Capture the cell that displays the provided text and extract its [X, Y] central coordinate. 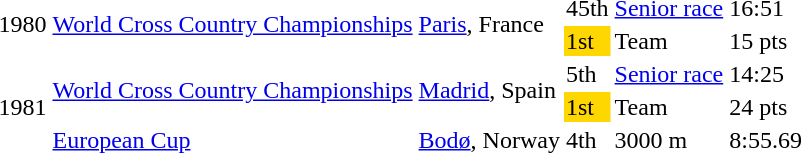
5th [587, 74]
World Cross Country Championships [232, 90]
Madrid, Spain [489, 90]
Senior race [669, 74]
